Return the (X, Y) coordinate for the center point of the cell that contains the specified text.  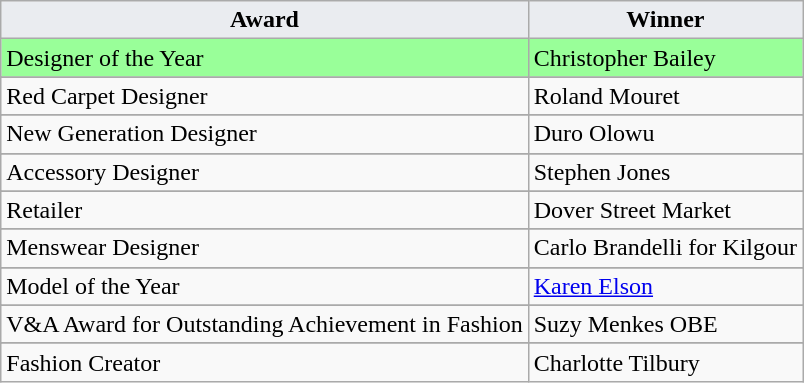
Stephen Jones (665, 172)
Retailer (264, 210)
Model of the Year (264, 286)
Menswear Designer (264, 248)
Charlotte Tilbury (665, 362)
Award (264, 20)
New Generation Designer (264, 134)
Accessory Designer (264, 172)
Duro Olowu (665, 134)
Christopher Bailey (665, 58)
Winner (665, 20)
V&A Award for Outstanding Achievement in Fashion (264, 324)
Red Carpet Designer (264, 96)
Dover Street Market (665, 210)
Designer of the Year (264, 58)
Fashion Creator (264, 362)
Roland Mouret (665, 96)
Carlo Brandelli for Kilgour (665, 248)
Karen Elson (665, 286)
Suzy Menkes OBE (665, 324)
